From the cell containing the given text, extract its center point as (x, y) coordinate. 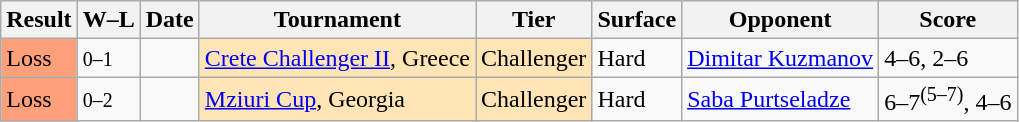
6–7(5–7), 4–6 (948, 100)
Mziuri Cup, Georgia (337, 100)
Opponent (780, 20)
0–2 (108, 100)
Tournament (337, 20)
W–L (108, 20)
Score (948, 20)
Dimitar Kuzmanov (780, 58)
Result (39, 20)
Date (170, 20)
Surface (637, 20)
Tier (534, 20)
0–1 (108, 58)
Saba Purtseladze (780, 100)
4–6, 2–6 (948, 58)
Crete Challenger II, Greece (337, 58)
